Locate the cell with the specified text and output its [x, y] center coordinate. 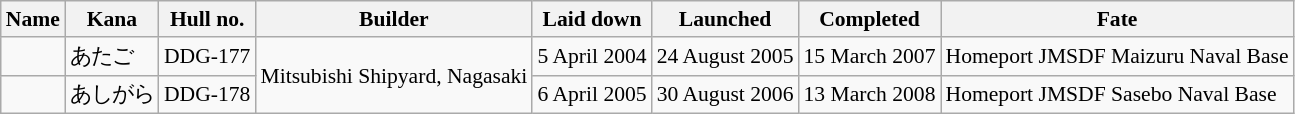
24 August 2005 [726, 56]
30 August 2006 [726, 94]
Hull no. [207, 19]
Fate [1118, 19]
15 March 2007 [869, 56]
5 April 2004 [592, 56]
Homeport JMSDF Sasebo Naval Base [1118, 94]
Completed [869, 19]
Homeport JMSDF Maizuru Naval Base [1118, 56]
13 March 2008 [869, 94]
DDG-177 [207, 56]
Mitsubishi Shipyard, Nagasaki [394, 76]
あたご [112, 56]
Launched [726, 19]
あしがら [112, 94]
DDG-178 [207, 94]
6 April 2005 [592, 94]
Builder [394, 19]
Laid down [592, 19]
Kana [112, 19]
Name [33, 19]
